Find where the given text appears and provide that cell's center as (X, Y) coordinate. 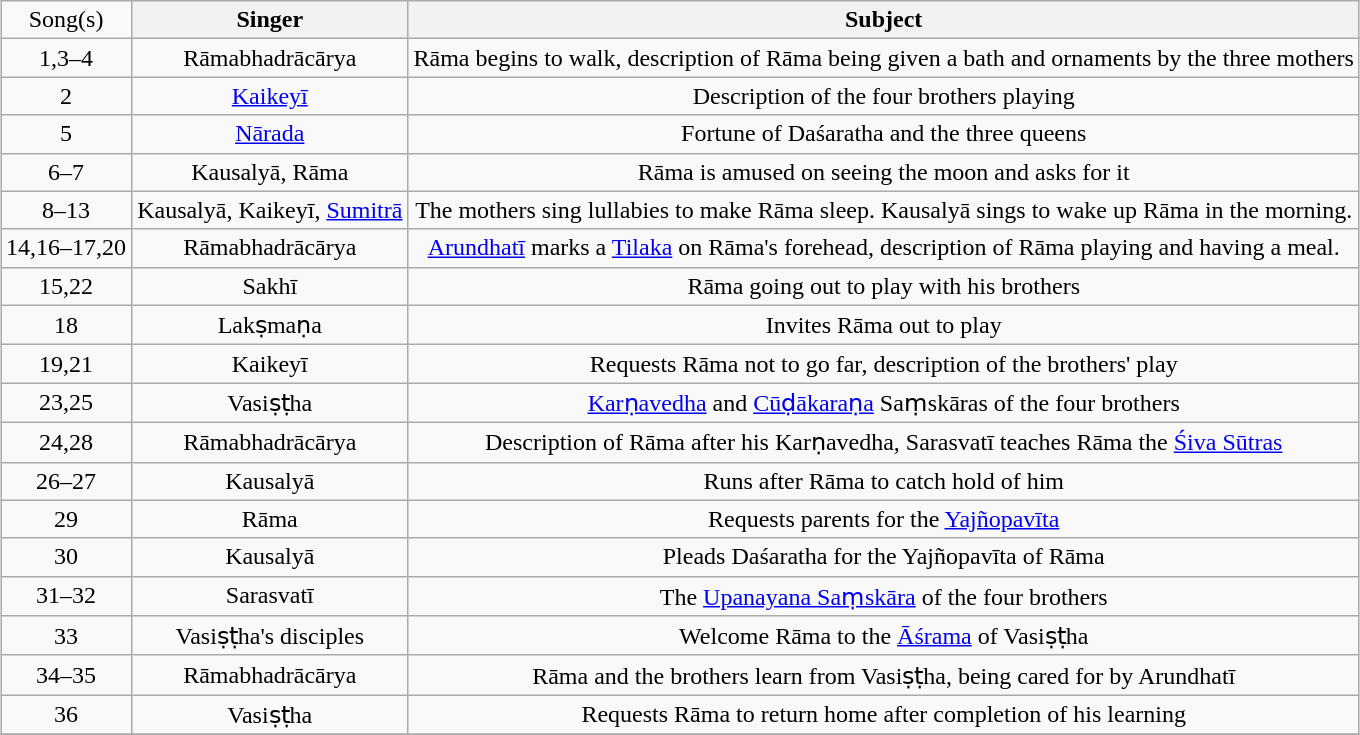
Runs after Rāma to catch hold of him (884, 481)
24,28 (66, 442)
26–27 (66, 481)
1,3–4 (66, 58)
Rāma (270, 519)
34–35 (66, 675)
33 (66, 636)
36 (66, 715)
Description of the four brothers playing (884, 96)
Kausalyā, Rāma (270, 172)
Rāma is amused on seeing the moon and asks for it (884, 172)
Requests Rāma to return home after completion of his learning (884, 715)
Sakhī (270, 286)
Pleads Daśaratha for the Yajñopavīta of Rāma (884, 557)
Arundhatī marks a Tilaka on Rāma's forehead, description of Rāma playing and having a meal. (884, 248)
Karṇavedha and Cūḍākaraṇa Saṃskāras of the four brothers (884, 403)
Song(s) (66, 20)
Kausalyā, Kaikeyī, Sumitrā (270, 210)
19,21 (66, 364)
18 (66, 325)
Requests parents for the Yajñopavīta (884, 519)
Invites Rāma out to play (884, 325)
29 (66, 519)
Description of Rāma after his Karṇavedha, Sarasvatī teaches Rāma the Śiva Sūtras (884, 442)
Singer (270, 20)
30 (66, 557)
Fortune of Daśaratha and the three queens (884, 134)
5 (66, 134)
14,16–17,20 (66, 248)
The Upanayana Saṃskāra of the four brothers (884, 596)
8–13 (66, 210)
Rāma begins to walk, description of Rāma being given a bath and ornaments by the three mothers (884, 58)
The mothers sing lullabies to make Rāma sleep. Kausalyā sings to wake up Rāma in the morning. (884, 210)
Lakṣmaṇa (270, 325)
2 (66, 96)
Vasiṣṭha's disciples (270, 636)
31–32 (66, 596)
23,25 (66, 403)
15,22 (66, 286)
Rāma and the brothers learn from Vasiṣṭha, being cared for by Arundhatī (884, 675)
Rāma going out to play with his brothers (884, 286)
Requests Rāma not to go far, description of the brothers' play (884, 364)
6–7 (66, 172)
Nārada (270, 134)
Welcome Rāma to the Āśrama of Vasiṣṭha (884, 636)
Sarasvatī (270, 596)
Subject (884, 20)
